For the text-containing cell, return its midpoint in (X, Y) coordinate format. 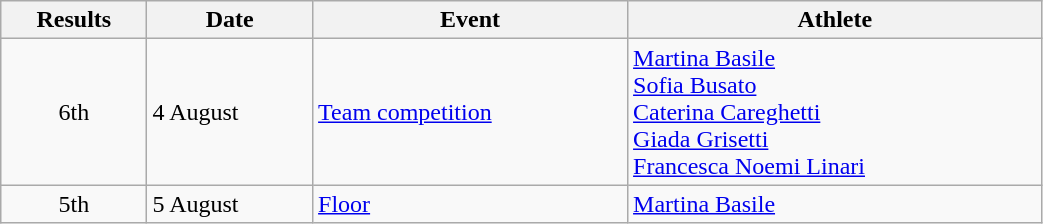
4 August (230, 112)
5 August (230, 204)
Team competition (470, 112)
Floor (470, 204)
5th (74, 204)
Date (230, 20)
6th (74, 112)
Martina BasileSofia BusatoCaterina CareghettiGiada GrisettiFrancesca Noemi Linari (835, 112)
Athlete (835, 20)
Results (74, 20)
Martina Basile (835, 204)
Event (470, 20)
